Return (X, Y) of the center of cell containing provided text 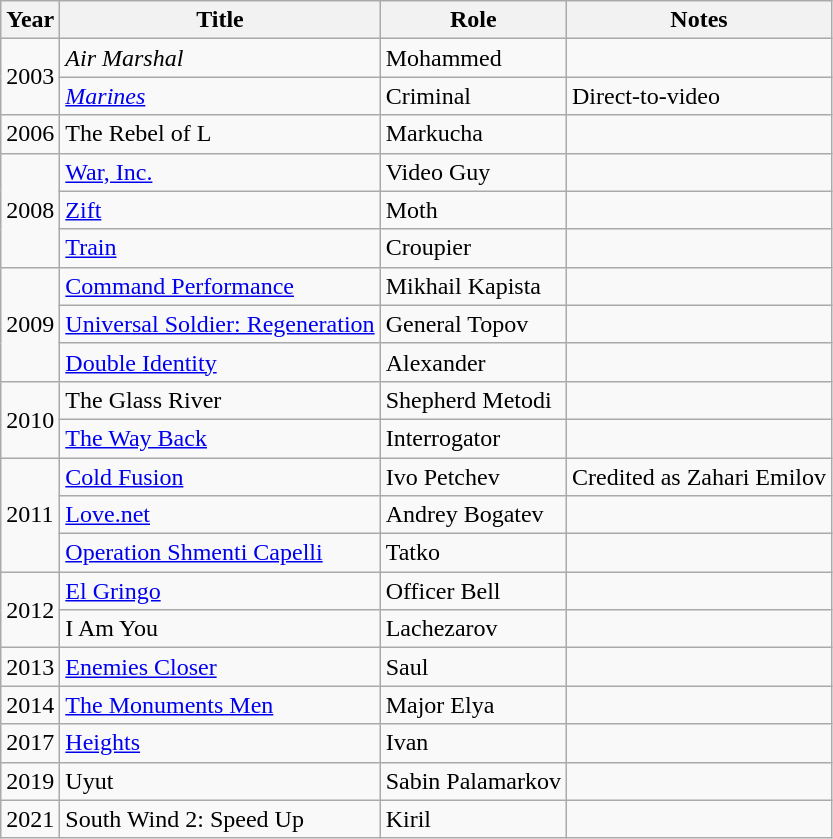
Year (30, 20)
Andrey Bogatev (473, 515)
2003 (30, 77)
2013 (30, 667)
Uyut (220, 781)
The Rebel of L (220, 134)
Tatko (473, 553)
General Topov (473, 324)
Air Marshal (220, 58)
Officer Bell (473, 591)
Credited as Zahari Emilov (700, 477)
Moth (473, 210)
Shepherd Metodi (473, 400)
Enemies Closer (220, 667)
2006 (30, 134)
Interrogator (473, 438)
Marines (220, 96)
Universal Soldier: Regeneration (220, 324)
The Way Back (220, 438)
Criminal (473, 96)
2009 (30, 324)
South Wind 2: Speed Up (220, 819)
Train (220, 248)
The Monuments Men (220, 705)
2019 (30, 781)
Double Identity (220, 362)
2008 (30, 210)
Sabin Palamarkov (473, 781)
War, Inc. (220, 172)
El Gringo (220, 591)
Video Guy (473, 172)
Lachezarov (473, 629)
I Am You (220, 629)
Mikhail Kapista (473, 286)
2014 (30, 705)
Markucha (473, 134)
2021 (30, 819)
2011 (30, 515)
Operation Shmenti Capelli (220, 553)
Command Performance (220, 286)
Direct-to-video (700, 96)
The Glass River (220, 400)
Role (473, 20)
Mohammed (473, 58)
Alexander (473, 362)
Title (220, 20)
Notes (700, 20)
Ivan (473, 743)
2017 (30, 743)
Saul (473, 667)
Ivo Petchev (473, 477)
Croupier (473, 248)
Heights (220, 743)
Kiril (473, 819)
2010 (30, 419)
Love.net (220, 515)
Zift (220, 210)
Major Elya (473, 705)
Cold Fusion (220, 477)
2012 (30, 610)
